Extract the (x, y) coordinate from the center of the cell holding the provided text.  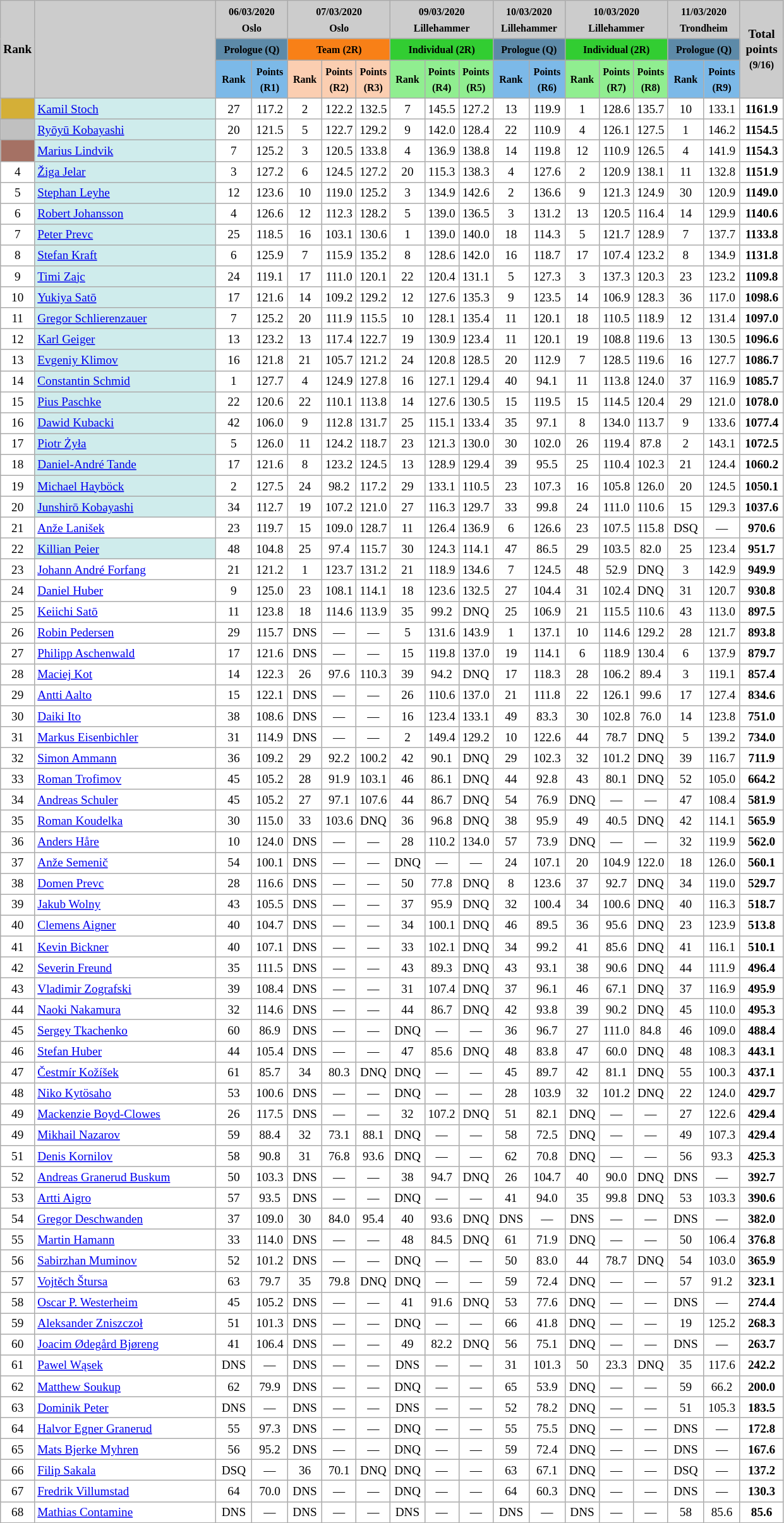
121.8 (269, 360)
Filip Sakala (125, 1470)
495.9 (762, 988)
60.3 (547, 1491)
1133.8 (762, 234)
110.4 (617, 465)
138.3 (476, 172)
834.6 (762, 695)
122.1 (269, 695)
122.0 (651, 863)
90.6 (617, 967)
Anders Håre (125, 842)
117.4 (339, 339)
108.3 (721, 1052)
114.5 (617, 402)
115.9 (339, 255)
90.2 (617, 1010)
95.5 (547, 465)
106.0 (269, 423)
94.0 (547, 1198)
71.9 (547, 1240)
127.8 (373, 380)
130.3 (762, 1491)
Andreas Granerud Buskum (125, 1177)
Simon Ammann (125, 758)
Pius Paschke (125, 402)
495.3 (762, 1010)
120.6 (269, 402)
104.8 (269, 549)
1161.9 (762, 109)
79.7 (269, 1282)
119.7 (269, 527)
1072.5 (762, 444)
Points(R1) (269, 79)
510.1 (762, 947)
105.3 (721, 1407)
114.0 (269, 1240)
108.6 (269, 717)
97.6 (339, 674)
94.1 (547, 380)
125.0 (269, 590)
107.5 (617, 527)
91.9 (339, 779)
79.8 (339, 1282)
Matthew Soukup (125, 1386)
Severin Freund (125, 967)
127.1 (442, 380)
242.2 (762, 1365)
122.3 (269, 674)
132.8 (721, 172)
86.9 (269, 1030)
07/03/2020Oslo (339, 20)
581.9 (762, 800)
105.7 (339, 360)
857.4 (762, 674)
734.0 (762, 737)
518.7 (762, 905)
Antti Aalto (125, 695)
133.4 (476, 423)
116.1 (721, 947)
112.7 (269, 507)
Mackenzie Boyd-Clowes (125, 1113)
Halvor Egner Granerud (125, 1428)
Robert Johansson (125, 214)
97.3 (269, 1428)
135.3 (476, 297)
263.7 (762, 1345)
Points(R4) (442, 79)
142.6 (476, 192)
Piotr Żyła (125, 444)
11/03/2020Trondheim (704, 20)
Stefan Kraft (125, 255)
Timi Zajc (125, 277)
Daniel Huber (125, 590)
Anže Lanišek (125, 527)
115.8 (651, 527)
121.5 (269, 130)
1131.8 (762, 255)
Peter Prevc (125, 234)
86.5 (547, 549)
110.1 (339, 402)
Karl Geiger (125, 339)
95.6 (617, 925)
77.6 (547, 1302)
392.7 (762, 1177)
82.1 (547, 1113)
115.0 (269, 820)
120.3 (651, 277)
91.6 (442, 1302)
100.2 (373, 758)
110.3 (373, 674)
112.3 (339, 214)
99.6 (651, 695)
Mathias Contamine (125, 1512)
122.2 (339, 109)
125.9 (269, 255)
Totalpoints(9/16) (762, 49)
949.9 (762, 570)
137.9 (721, 653)
128.2 (373, 214)
143.9 (476, 632)
123.7 (339, 570)
134.6 (476, 570)
127.3 (547, 277)
Ryōyū Kobayashi (125, 130)
110.0 (721, 1010)
70.0 (269, 1491)
113.9 (373, 612)
111.8 (547, 695)
145.5 (442, 109)
82.0 (651, 549)
113.7 (651, 423)
513.8 (762, 925)
86.1 (442, 779)
76.9 (547, 800)
Denis Kornilov (125, 1155)
114.3 (547, 234)
111.5 (269, 967)
Dawid Kubacki (125, 423)
137.7 (721, 234)
Martin Hamann (125, 1240)
Artti Aigro (125, 1198)
95.4 (373, 1218)
96.7 (547, 1030)
114.9 (269, 737)
1149.0 (762, 192)
104.4 (547, 590)
390.6 (762, 1198)
382.0 (762, 1218)
118.3 (547, 674)
Points(R8) (651, 79)
1140.6 (762, 214)
Jakub Wolny (125, 905)
105.0 (721, 779)
88.4 (269, 1135)
1050.1 (762, 485)
1078.0 (762, 402)
Dominik Peter (125, 1407)
82.2 (442, 1345)
128.4 (476, 130)
137.2 (762, 1470)
133.6 (721, 423)
90.0 (617, 1177)
128.3 (651, 297)
323.1 (762, 1282)
138.1 (651, 172)
90.1 (442, 758)
89.3 (442, 967)
Clemens Aigner (125, 925)
529.7 (762, 883)
107.6 (373, 800)
103.0 (721, 1260)
Mikhail Nazarov (125, 1135)
167.6 (762, 1448)
123.9 (721, 925)
116.7 (721, 758)
94.7 (442, 1177)
129.9 (721, 214)
136.6 (547, 192)
Points(R9) (721, 79)
951.7 (762, 549)
68 (18, 1512)
40.5 (617, 820)
73.1 (339, 1135)
76.8 (339, 1155)
131.4 (721, 319)
77.8 (442, 883)
93.1 (547, 967)
Points(R2) (339, 79)
126.5 (651, 150)
Marius Lindvik (125, 150)
84.5 (442, 1240)
137.3 (617, 277)
Gregor Schlierenzauer (125, 319)
Yukiya Satō (125, 297)
Oscar P. Westerheim (125, 1302)
Aleksander Zniszczoł (125, 1323)
09/03/2020Lillehammer (442, 20)
92.8 (547, 779)
116.4 (651, 214)
70.1 (339, 1470)
135.2 (373, 255)
Points(R7) (617, 79)
879.7 (762, 653)
78.2 (547, 1407)
100.4 (547, 905)
131.7 (373, 423)
130.0 (476, 444)
75.5 (547, 1428)
95.2 (269, 1448)
124.4 (721, 465)
102.0 (547, 444)
Joacim Ødegård Bjøreng (125, 1345)
1096.6 (762, 339)
138.8 (476, 150)
Points(R5) (476, 79)
Maciej Kot (125, 674)
105.4 (269, 1052)
06/03/2020Oslo (251, 20)
Naoki Nakamura (125, 1010)
97.4 (339, 549)
83.3 (547, 717)
146.2 (721, 130)
120.8 (442, 360)
Daiki Ito (125, 717)
664.2 (762, 779)
126.4 (442, 527)
Fredrik Villumstad (125, 1491)
129.7 (476, 507)
105.5 (269, 905)
970.6 (762, 527)
Daniel-André Tande (125, 465)
128.7 (373, 527)
1098.6 (762, 297)
117.6 (721, 1365)
443.1 (762, 1052)
Philipp Aschenwald (125, 653)
Vojtěch Štursa (125, 1282)
1109.8 (762, 277)
Pawel Wąsek (125, 1365)
129.3 (721, 507)
1086.7 (762, 360)
425.3 (762, 1155)
113.0 (721, 612)
Points(R6) (547, 79)
562.0 (762, 842)
87.8 (651, 444)
80.3 (339, 1072)
Čestmír Kožíšek (125, 1072)
Sergey Tkachenko (125, 1030)
127.4 (721, 695)
75.1 (547, 1345)
112.8 (339, 423)
79.9 (269, 1386)
124.2 (339, 444)
183.5 (762, 1407)
66.2 (721, 1386)
93.3 (721, 1155)
172.8 (762, 1428)
1060.2 (762, 465)
105.8 (617, 485)
72.5 (547, 1135)
116.6 (269, 883)
Vladimir Zografski (125, 988)
149.4 (442, 737)
141.9 (721, 150)
Points(R3) (373, 79)
137.1 (547, 632)
Keiichi Satō (125, 612)
102.4 (617, 590)
131.6 (442, 632)
376.8 (762, 1240)
76.0 (651, 717)
Robin Pedersen (125, 632)
133.8 (373, 150)
96.1 (547, 988)
130.6 (373, 234)
104.9 (617, 863)
Andreas Schuler (125, 800)
131.1 (476, 277)
83.0 (547, 1260)
89.7 (547, 1072)
53.9 (547, 1386)
89.5 (547, 925)
Sabirzhan Muminov (125, 1260)
Stefan Huber (125, 1052)
Markus Eisenbichler (125, 737)
103.6 (339, 820)
84.8 (651, 1030)
268.3 (762, 1323)
130.9 (442, 339)
52.9 (617, 570)
135.7 (651, 109)
117.5 (269, 1113)
1097.0 (762, 319)
128.1 (442, 319)
Johann André Forfang (125, 570)
1154.5 (762, 130)
1151.9 (762, 172)
565.9 (762, 820)
1154.3 (762, 150)
711.9 (762, 758)
Niko Kytösaho (125, 1093)
83.8 (547, 1052)
81.1 (617, 1072)
488.4 (762, 1030)
130.4 (651, 653)
Kevin Bickner (125, 947)
120.7 (721, 590)
429.7 (762, 1093)
115.3 (442, 172)
60.0 (617, 1052)
139.2 (721, 737)
93.8 (547, 1010)
119.5 (547, 402)
84.0 (339, 1218)
Roman Trofimov (125, 779)
89.4 (651, 674)
1037.6 (762, 507)
135.4 (476, 319)
102.1 (442, 947)
108.1 (339, 590)
Kamil Stoch (125, 109)
93.5 (269, 1198)
Killian Peier (125, 549)
92.7 (617, 883)
142.9 (721, 570)
73.9 (547, 842)
106.2 (617, 674)
893.8 (762, 632)
136.5 (476, 214)
118.5 (269, 234)
100.3 (721, 1072)
Mats Bjerke Myhren (125, 1448)
Roman Koudelka (125, 820)
90.8 (269, 1155)
Domen Prevc (125, 883)
930.8 (762, 590)
96.8 (442, 820)
897.5 (762, 612)
103.5 (617, 549)
1085.7 (762, 380)
Gregor Deschwanden (125, 1218)
98.2 (339, 485)
108.8 (617, 339)
Constantin Schmid (125, 380)
115.1 (442, 423)
88.1 (373, 1135)
70.8 (547, 1155)
123.5 (547, 297)
200.0 (762, 1386)
Evgeniy Klimov (125, 360)
Junshirō Kobayashi (125, 507)
23.3 (617, 1365)
91.2 (721, 1282)
119.4 (617, 444)
41.8 (547, 1323)
560.1 (762, 863)
Stephan Leyhe (125, 192)
92.2 (339, 758)
117.0 (721, 297)
140.0 (476, 234)
80.1 (617, 779)
274.4 (762, 1302)
Žiga Jelar (125, 172)
751.0 (762, 717)
Team (2R) (339, 49)
85.7 (269, 1072)
1077.4 (762, 423)
Michael Hayböck (125, 485)
143.1 (721, 444)
103.9 (547, 1093)
102.8 (617, 717)
124.3 (442, 549)
437.1 (762, 1072)
67 (18, 1491)
365.9 (762, 1260)
110.2 (442, 842)
496.4 (762, 967)
94.2 (442, 674)
Anže Semenič (125, 863)
112.9 (547, 360)
